Pinpoint the cell where the given text exists, returning its [X, Y] midpoint coordinate. 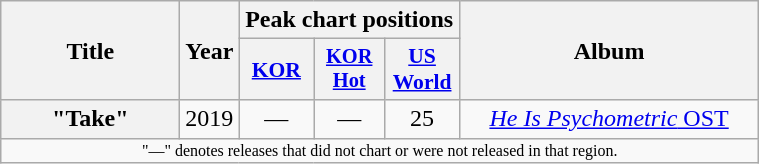
"—" denotes releases that did not chart or were not released in that region. [380, 150]
KOR [276, 70]
Album [610, 50]
Year [210, 50]
Peak chart positions [350, 20]
He Is Psychometric OST [610, 119]
USWorld [422, 70]
Title [90, 50]
"Take" [90, 119]
25 [422, 119]
KORHot [350, 70]
2019 [210, 119]
